Find where the given text appears and provide that cell's center as [X, Y] coordinate. 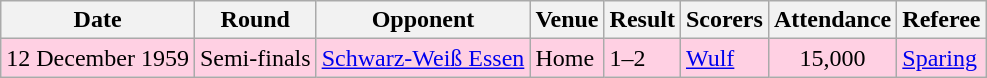
Venue [567, 20]
Attendance [832, 20]
Round [255, 20]
Schwarz-Weiß Essen [423, 58]
1–2 [642, 58]
Referee [942, 20]
Date [98, 20]
Sparing [942, 58]
Home [567, 58]
Scorers [724, 20]
Wulf [724, 58]
12 December 1959 [98, 58]
15,000 [832, 58]
Opponent [423, 20]
Result [642, 20]
Semi-finals [255, 58]
